Provide the [X, Y] coordinate of the cell's center where the given text is located.  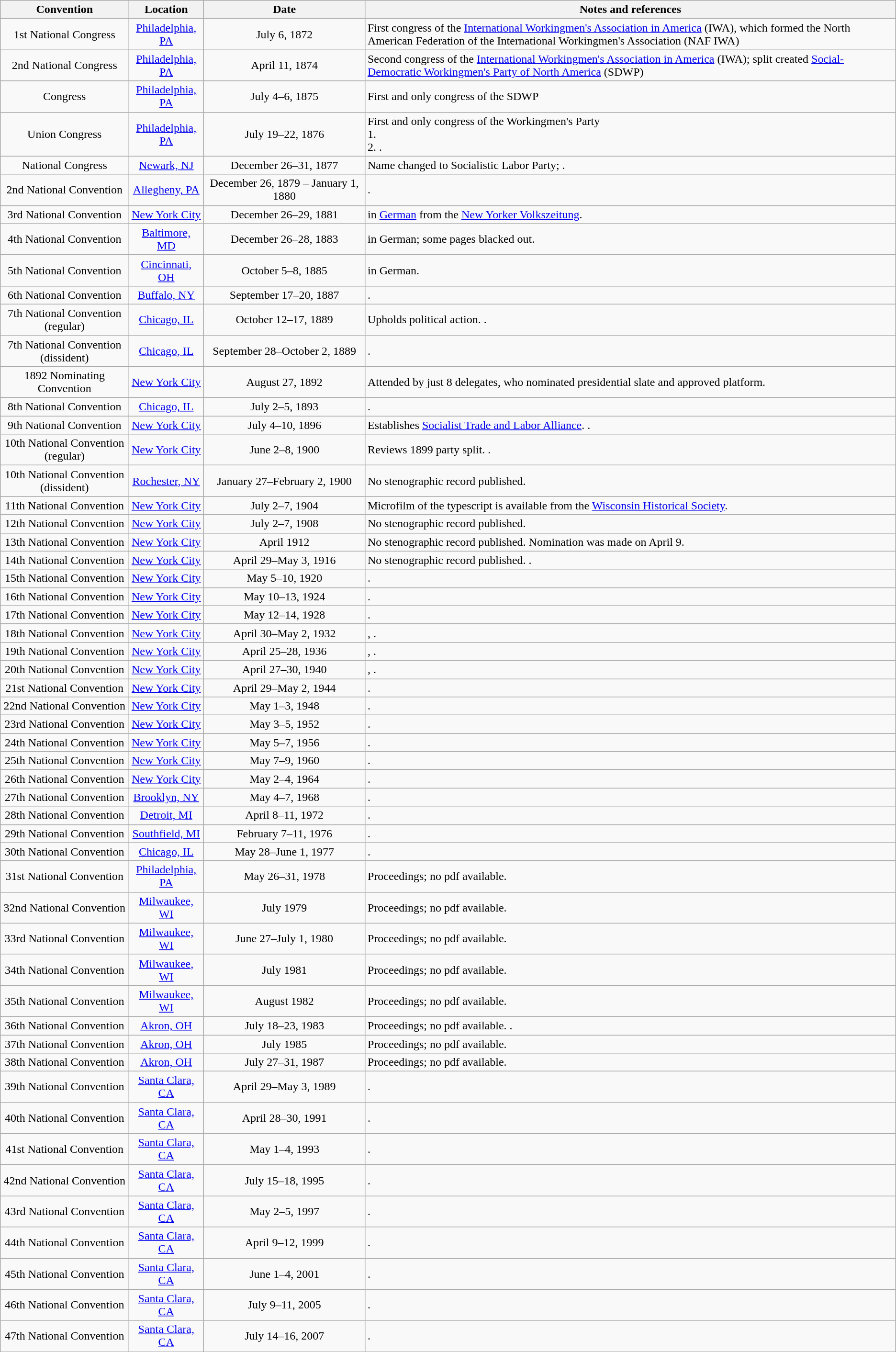
17th National Convention [65, 615]
34th National Convention [65, 970]
1892 Nominating Convention [65, 382]
in German; some pages blacked out. [630, 239]
4th National Convention [65, 239]
January 27–February 2, 1900 [284, 481]
July 18–23, 1983 [284, 1025]
31st National Convention [65, 876]
16th National Convention [65, 597]
in German. [630, 270]
July 1979 [284, 908]
18th National Convention [65, 633]
April 29–May 2, 1944 [284, 688]
July 4–10, 1896 [284, 425]
21st National Convention [65, 688]
29th National Convention [65, 834]
National Congress [65, 165]
June 1–4, 2001 [284, 1273]
July 19–22, 1876 [284, 134]
April 30–May 2, 1932 [284, 633]
May 2–4, 1964 [284, 779]
July 9–11, 2005 [284, 1305]
April 1912 [284, 542]
Microfilm of the typescript is available from the Wisconsin Historical Society. [630, 506]
June 2–8, 1900 [284, 450]
December 26–29, 1881 [284, 214]
19th National Convention [65, 651]
Union Congress [65, 134]
Newark, NJ [167, 165]
December 26–28, 1883 [284, 239]
April 9–12, 1999 [284, 1243]
36th National Convention [65, 1025]
37th National Convention [65, 1044]
July 1981 [284, 970]
7th National Convention (regular) [65, 320]
15th National Convention [65, 578]
Baltimore, MD [167, 239]
Notes and references [630, 10]
43rd National Convention [65, 1211]
42nd National Convention [65, 1181]
Date [284, 10]
Congress [65, 97]
May 5–10, 1920 [284, 578]
Buffalo, NY [167, 295]
July 2–7, 1908 [284, 524]
32nd National Convention [65, 908]
11th National Convention [65, 506]
May 2–5, 1997 [284, 1211]
13th National Convention [65, 542]
July 6, 1872 [284, 34]
No stenographic record published. . [630, 560]
May 7–9, 1960 [284, 761]
May 12–14, 1928 [284, 615]
26th National Convention [65, 779]
8th National Convention [65, 407]
October 12–17, 1889 [284, 320]
Location [167, 10]
Southfield, MI [167, 834]
39th National Convention [65, 1087]
May 4–7, 1968 [284, 797]
30th National Convention [65, 852]
2nd National Congress [65, 65]
28th National Convention [65, 815]
10th National Convention (dissident) [65, 481]
7th National Convention (dissident) [65, 350]
41st National Convention [65, 1149]
24th National Convention [65, 743]
April 29–May 3, 1989 [284, 1087]
23rd National Convention [65, 724]
47th National Convention [65, 1336]
February 7–11, 1976 [284, 834]
Allegheny, PA [167, 190]
35th National Convention [65, 1001]
May 3–5, 1952 [284, 724]
5th National Convention [65, 270]
10th National Convention (regular) [65, 450]
20th National Convention [65, 669]
27th National Convention [65, 797]
9th National Convention [65, 425]
May 1–4, 1993 [284, 1149]
September 17–20, 1887 [284, 295]
April 28–30, 1991 [284, 1118]
Proceedings; no pdf available. . [630, 1025]
October 5–8, 1885 [284, 270]
July 2–5, 1893 [284, 407]
Attended by just 8 delegates, who nominated presidential slate and approved platform. [630, 382]
22nd National Convention [65, 706]
Rochester, NY [167, 481]
Name changed to Socialistic Labor Party; . [630, 165]
Upholds political action. . [630, 320]
45th National Convention [65, 1273]
December 26–31, 1877 [284, 165]
July 2–7, 1904 [284, 506]
April 27–30, 1940 [284, 669]
First and only congress of the Workingmen's Party1. 2. . [630, 134]
August 27, 1892 [284, 382]
May 26–31, 1978 [284, 876]
December 26, 1879 – January 1, 1880 [284, 190]
3rd National Convention [65, 214]
July 14–16, 2007 [284, 1336]
46th National Convention [65, 1305]
April 8–11, 1972 [284, 815]
May 1–3, 1948 [284, 706]
40th National Convention [65, 1118]
Establishes Socialist Trade and Labor Alliance. . [630, 425]
June 27–July 1, 1980 [284, 938]
April 11, 1874 [284, 65]
33rd National Convention [65, 938]
July 27–31, 1987 [284, 1062]
Brooklyn, NY [167, 797]
July 1985 [284, 1044]
No stenographic record published. Nomination was made on April 9. [630, 542]
Cincinnati, OH [167, 270]
August 1982 [284, 1001]
April 29–May 3, 1916 [284, 560]
May 28–June 1, 1977 [284, 852]
2nd National Convention [65, 190]
12th National Convention [65, 524]
First and only congress of the SDWP [630, 97]
14th National Convention [65, 560]
September 28–October 2, 1889 [284, 350]
1st National Congress [65, 34]
April 25–28, 1936 [284, 651]
July 15–18, 1995 [284, 1181]
38th National Convention [65, 1062]
Convention [65, 10]
25th National Convention [65, 761]
May 10–13, 1924 [284, 597]
in German from the New Yorker Volkszeitung. [630, 214]
July 4–6, 1875 [284, 97]
Detroit, MI [167, 815]
May 5–7, 1956 [284, 743]
Reviews 1899 party split. . [630, 450]
44th National Convention [65, 1243]
6th National Convention [65, 295]
